Locate the cell with the specified text and output its (X, Y) center coordinate. 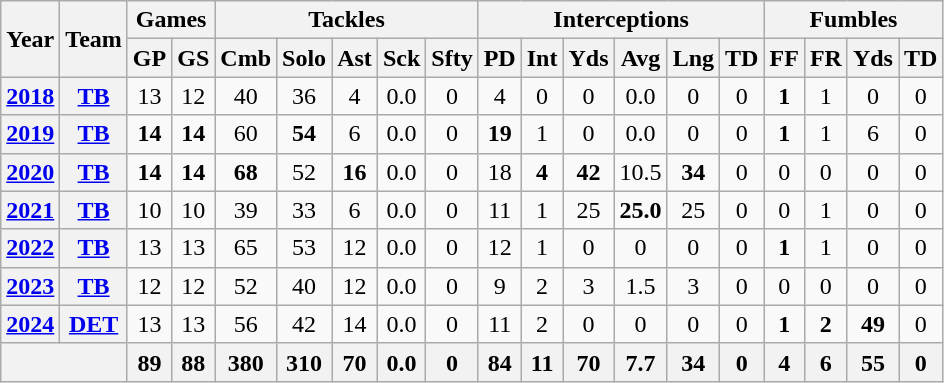
DET (94, 324)
18 (500, 172)
Games (170, 20)
9 (500, 286)
54 (304, 134)
380 (246, 362)
FF (784, 58)
Tackles (346, 20)
10.5 (640, 172)
1.5 (640, 286)
FR (826, 58)
84 (500, 362)
Cmb (246, 58)
Year (30, 39)
Ast (355, 58)
2024 (30, 324)
16 (355, 172)
Int (542, 58)
Solo (304, 58)
PD (500, 58)
2022 (30, 248)
2023 (30, 286)
2019 (30, 134)
310 (304, 362)
60 (246, 134)
68 (246, 172)
7.7 (640, 362)
49 (872, 324)
53 (304, 248)
2020 (30, 172)
65 (246, 248)
33 (304, 210)
GS (194, 58)
Avg (640, 58)
89 (149, 362)
Interceptions (621, 20)
Sck (401, 58)
56 (246, 324)
Team (94, 39)
Lng (693, 58)
36 (304, 96)
Sfty (452, 58)
39 (246, 210)
2018 (30, 96)
55 (872, 362)
2021 (30, 210)
25.0 (640, 210)
Fumbles (854, 20)
88 (194, 362)
GP (149, 58)
19 (500, 134)
